Capture the cell that displays the provided text and extract its [X, Y] central coordinate. 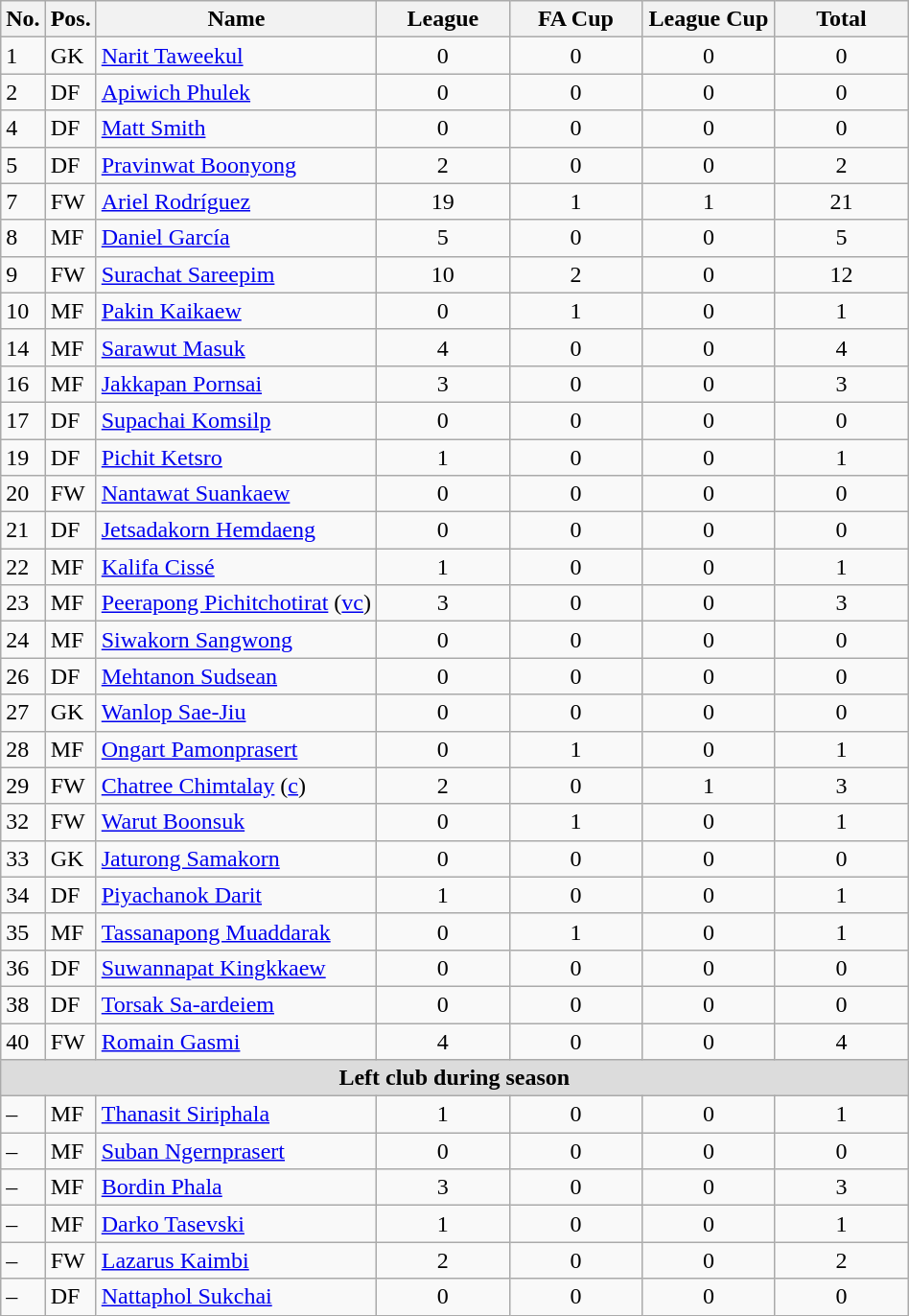
40 [23, 1041]
20 [23, 494]
Pravinwat Boonyong [236, 165]
Narit Taweekul [236, 56]
League Cup [710, 19]
Suban Ngernprasert [236, 1151]
Wanlop Sae-Jiu [236, 713]
Total [842, 19]
9 [23, 274]
No. [23, 19]
Bordin Phala [236, 1187]
8 [23, 238]
Suwannapat Kingkkaew [236, 968]
32 [23, 822]
Nantawat Suankaew [236, 494]
Peerapong Pichitchotirat (vc) [236, 603]
Daniel García [236, 238]
34 [23, 895]
23 [23, 603]
Sarawut Masuk [236, 347]
Jakkapan Pornsai [236, 384]
7 [23, 201]
Darko Tasevski [236, 1224]
Chatree Chimtalay (c) [236, 786]
29 [23, 786]
35 [23, 931]
Siwakorn Sangwong [236, 640]
Jaturong Samakorn [236, 858]
27 [23, 713]
Pakin Kaikaew [236, 311]
Jetsadakorn Hemdaeng [236, 530]
38 [23, 1004]
26 [23, 676]
Nattaphol Sukchai [236, 1297]
Supachai Komsilp [236, 420]
Romain Gasmi [236, 1041]
Torsak Sa-ardeiem [236, 1004]
Warut Boonsuk [236, 822]
Tassanapong Muaddarak [236, 931]
Ongart Pamonprasert [236, 749]
24 [23, 640]
Left club during season [454, 1078]
36 [23, 968]
Lazarus Kaimbi [236, 1260]
16 [23, 384]
12 [842, 274]
Pichit Ketsro [236, 458]
28 [23, 749]
Kalifa Cissé [236, 567]
FA Cup [575, 19]
Apiwich Phulek [236, 92]
Pos. [71, 19]
Name [236, 19]
22 [23, 567]
17 [23, 420]
33 [23, 858]
Piyachanok Darit [236, 895]
Matt Smith [236, 129]
Surachat Sareepim [236, 274]
14 [23, 347]
Mehtanon Sudsean [236, 676]
Thanasit Siriphala [236, 1115]
League [443, 19]
Ariel Rodríguez [236, 201]
